Provide the [x, y] coordinate of the cell's center where the given text is located.  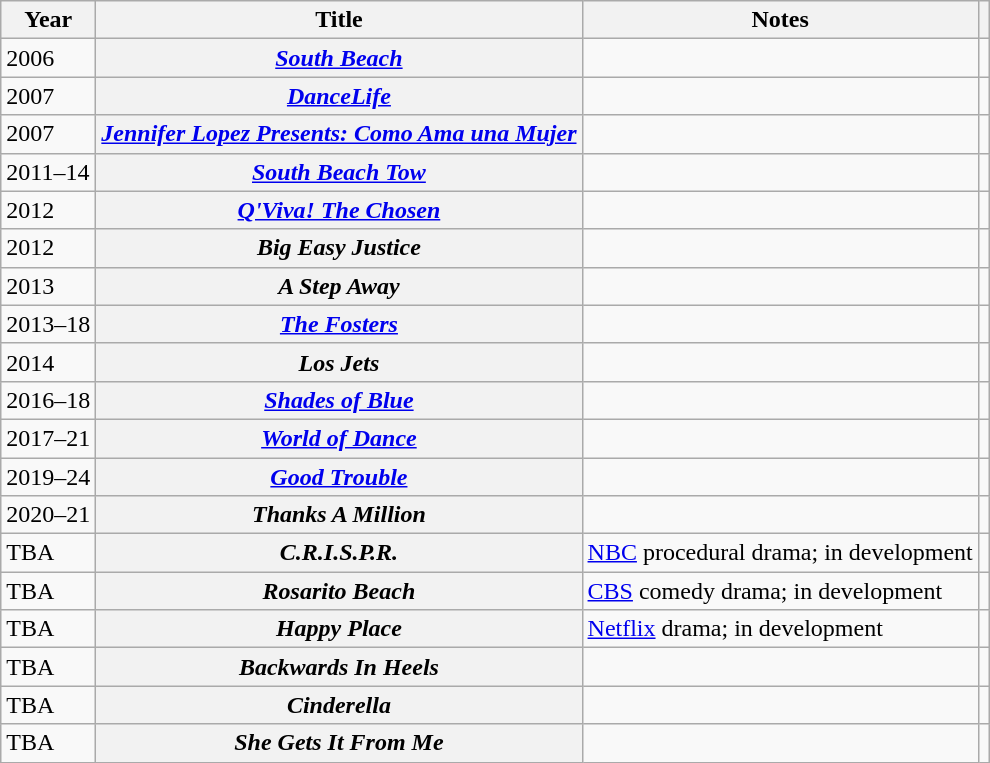
Rosarito Beach [339, 591]
DanceLife [339, 96]
2013 [48, 286]
Q'Viva! The Chosen [339, 210]
Notes [780, 20]
Shades of Blue [339, 400]
2017–21 [48, 438]
World of Dance [339, 438]
South Beach Tow [339, 172]
2019–24 [48, 477]
The Fosters [339, 324]
She Gets It From Me [339, 743]
Happy Place [339, 629]
Cinderella [339, 705]
Thanks A Million [339, 515]
Jennifer Lopez Presents: Como Ama una Mujer [339, 134]
Year [48, 20]
Los Jets [339, 362]
2013–18 [48, 324]
A Step Away [339, 286]
Backwards In Heels [339, 667]
South Beach [339, 58]
2006 [48, 58]
NBC procedural drama; in development [780, 553]
C.R.I.S.P.R. [339, 553]
2014 [48, 362]
Good Trouble [339, 477]
2020–21 [48, 515]
2016–18 [48, 400]
Title [339, 20]
CBS comedy drama; in development [780, 591]
Netflix drama; in development [780, 629]
Big Easy Justice [339, 248]
2011–14 [48, 172]
